Detect which cell encompasses the target text, then output its (X, Y) center coordinate. 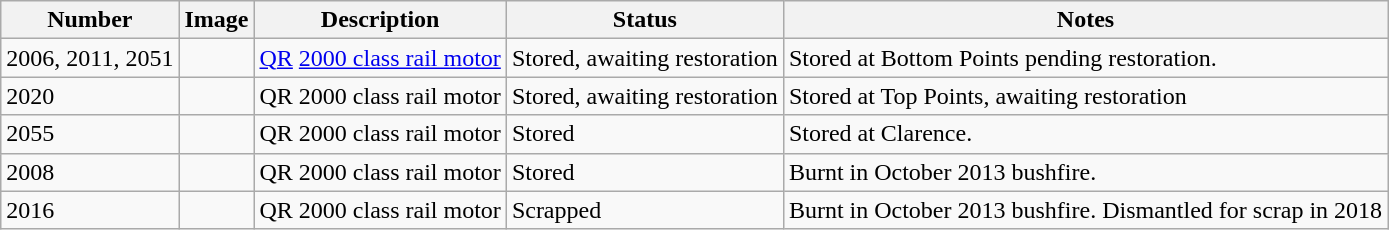
Description (380, 20)
Notes (1085, 20)
2020 (90, 96)
Stored at Clarence. (1085, 134)
2008 (90, 172)
2006, 2011, 2051 (90, 58)
2055 (90, 134)
Image (216, 20)
Scrapped (644, 210)
Stored at Top Points, awaiting restoration (1085, 96)
Number (90, 20)
Status (644, 20)
2016 (90, 210)
Burnt in October 2013 bushfire. Dismantled for scrap in 2018 (1085, 210)
Burnt in October 2013 bushfire. (1085, 172)
Stored at Bottom Points pending restoration. (1085, 58)
